Capture the cell that displays the provided text and extract its [x, y] central coordinate. 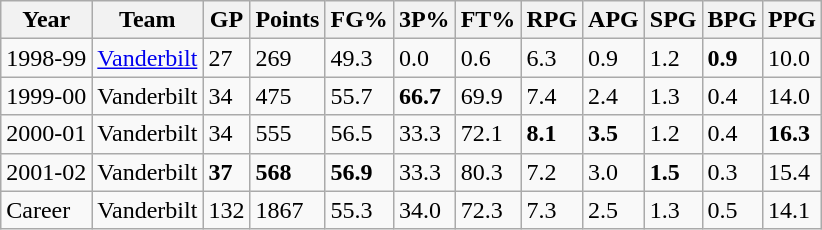
2000-01 [46, 134]
27 [226, 58]
3.5 [614, 134]
14.1 [792, 210]
37 [226, 172]
Points [288, 20]
269 [288, 58]
7.2 [552, 172]
0.6 [488, 58]
SPG [673, 20]
2.4 [614, 96]
FT% [488, 20]
80.3 [488, 172]
49.3 [359, 58]
7.4 [552, 96]
0.5 [732, 210]
56.5 [359, 134]
15.4 [792, 172]
8.1 [552, 134]
475 [288, 96]
6.3 [552, 58]
1999-00 [46, 96]
APG [614, 20]
55.7 [359, 96]
568 [288, 172]
3P% [424, 20]
72.1 [488, 134]
2.5 [614, 210]
555 [288, 134]
1998-99 [46, 58]
PPG [792, 20]
Career [46, 210]
16.3 [792, 134]
1.5 [673, 172]
7.3 [552, 210]
56.9 [359, 172]
FG% [359, 20]
GP [226, 20]
34.0 [424, 210]
0.0 [424, 58]
10.0 [792, 58]
72.3 [488, 210]
Year [46, 20]
Team [148, 20]
BPG [732, 20]
0.3 [732, 172]
14.0 [792, 96]
132 [226, 210]
55.3 [359, 210]
69.9 [488, 96]
66.7 [424, 96]
2001-02 [46, 172]
1867 [288, 210]
3.0 [614, 172]
RPG [552, 20]
